For the text-containing cell, return its midpoint in [x, y] coordinate format. 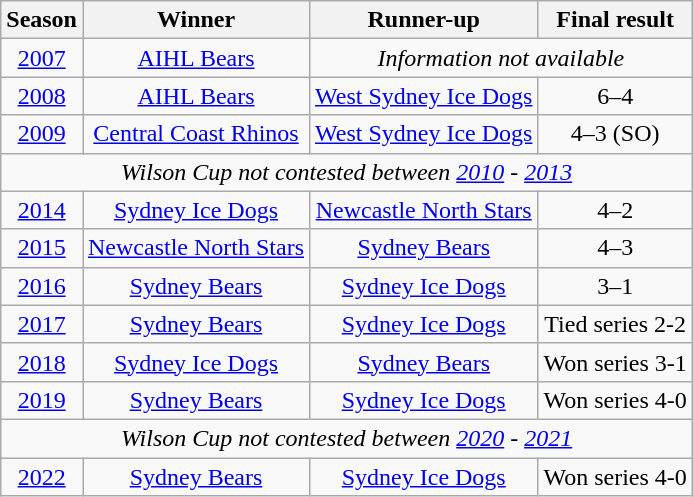
Information not available [502, 58]
Central Coast Rhinos [196, 134]
Won series 3-1 [615, 362]
4–2 [615, 210]
Wilson Cup not contested between 2020 - 2021 [347, 438]
2009 [42, 134]
4–3 (SO) [615, 134]
4–3 [615, 248]
Winner [196, 20]
2008 [42, 96]
2015 [42, 248]
2014 [42, 210]
2018 [42, 362]
Final result [615, 20]
Wilson Cup not contested between 2010 - 2013 [347, 172]
Season [42, 20]
2019 [42, 400]
Tied series 2-2 [615, 324]
2016 [42, 286]
2007 [42, 58]
Runner-up [424, 20]
2017 [42, 324]
2022 [42, 477]
6–4 [615, 96]
3–1 [615, 286]
